Return the (x, y) coordinate for the center point of the cell that contains the specified text.  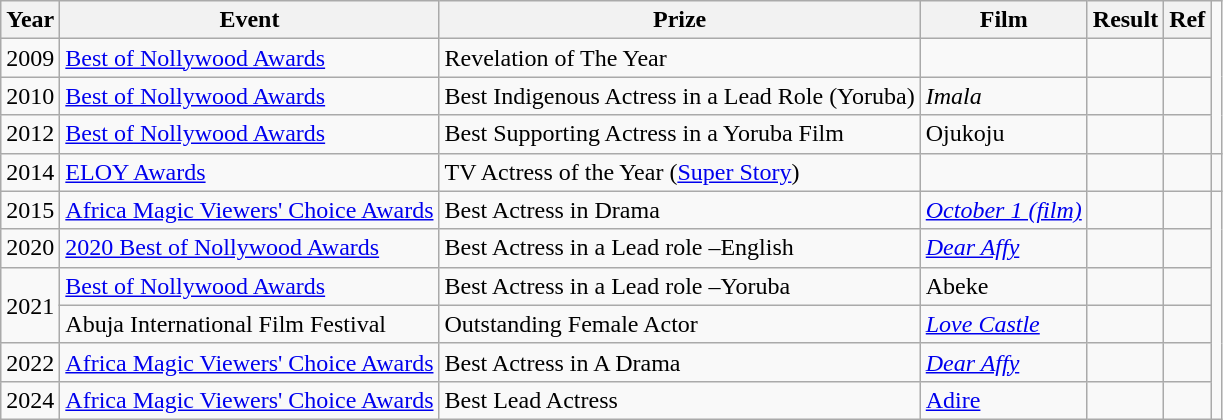
2020 Best of Nollywood Awards (250, 248)
Abeke (1004, 286)
Best Actress in Drama (680, 210)
Event (250, 20)
TV Actress of the Year (Super Story) (680, 172)
Imala (1004, 96)
Ref (1188, 20)
Best Supporting Actress in a Yoruba Film (680, 134)
2015 (30, 210)
Abuja International Film Festival (250, 324)
2024 (30, 400)
Prize (680, 20)
2010 (30, 96)
Year (30, 20)
Best Actress in A Drama (680, 362)
ELOY Awards (250, 172)
Ojukoju (1004, 134)
Love Castle (1004, 324)
October 1 (film) (1004, 210)
2020 (30, 248)
Best Indigenous Actress in a Lead Role (Yoruba) (680, 96)
2022 (30, 362)
Best Lead Actress (680, 400)
2021 (30, 305)
Adire (1004, 400)
Result (1125, 20)
Film (1004, 20)
2014 (30, 172)
Best Actress in a Lead role –Yoruba (680, 286)
2009 (30, 58)
Best Actress in a Lead role –English (680, 248)
2012 (30, 134)
Revelation of The Year (680, 58)
Outstanding Female Actor (680, 324)
